From the cell containing the given text, extract its center point as (X, Y) coordinate. 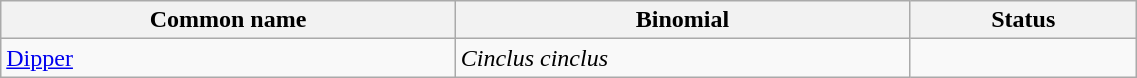
Dipper (228, 58)
Binomial (682, 20)
Common name (228, 20)
Cinclus cinclus (682, 58)
Status (1024, 20)
